Determine the (x, y) coordinate at the center of the cell enclosing the given text.  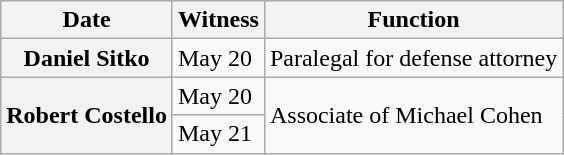
Robert Costello (87, 115)
Function (413, 20)
Daniel Sitko (87, 58)
Paralegal for defense attorney (413, 58)
Date (87, 20)
Associate of Michael Cohen (413, 115)
May 21 (218, 134)
Witness (218, 20)
